For the text-containing cell, return its midpoint in (x, y) coordinate format. 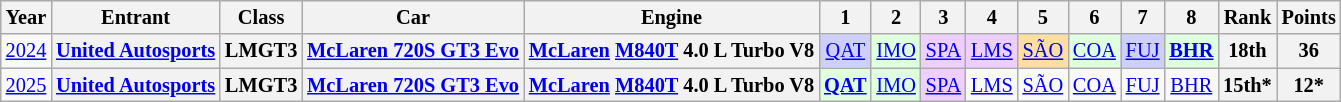
Rank (1247, 17)
Car (413, 17)
36 (1309, 51)
Entrant (136, 17)
7 (1143, 17)
2024 (26, 51)
Year (26, 17)
6 (1094, 17)
2025 (26, 85)
Engine (672, 17)
Class (261, 17)
1 (845, 17)
8 (1191, 17)
4 (992, 17)
12* (1309, 85)
15th* (1247, 85)
18th (1247, 51)
Points (1309, 17)
3 (944, 17)
5 (1043, 17)
2 (896, 17)
